Search for the cell housing the specified text and yield its (x, y) center coordinate. 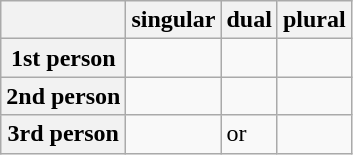
3rd person (64, 134)
1st person (64, 58)
plural (314, 20)
2nd person (64, 96)
singular (174, 20)
dual (249, 20)
or (249, 134)
